Identify which cell holds the provided text, then report its [X, Y] central coordinate. 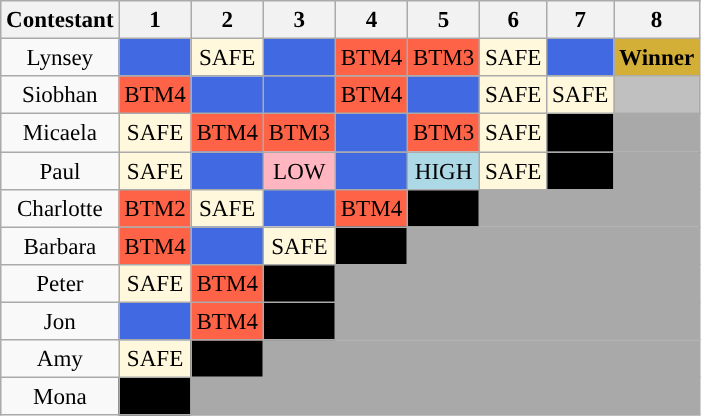
Siobhan [60, 95]
Winner [657, 58]
Lynsey [60, 58]
Micaela [60, 133]
8 [657, 20]
Paul [60, 171]
7 [580, 20]
4 [371, 20]
2 [227, 20]
5 [444, 20]
3 [299, 20]
Peter [60, 284]
LOW [299, 171]
Amy [60, 359]
HIGH [444, 171]
1 [155, 20]
Jon [60, 322]
Charlotte [60, 209]
BTM2 [155, 209]
Contestant [60, 20]
Barbara [60, 246]
6 [514, 20]
Mona [60, 397]
